Identify which cell holds the provided text, then report its [x, y] central coordinate. 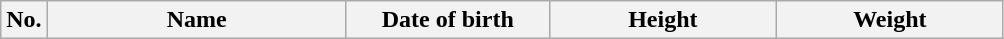
Name [196, 20]
Height [662, 20]
Weight [890, 20]
No. [24, 20]
Date of birth [448, 20]
